Scan for the cell matching the given text and deliver its [x, y] coordinate at center. 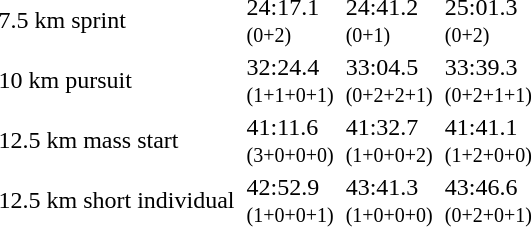
32:24.4(1+1+0+1) [290, 80]
33:04.5(0+2+2+1) [389, 80]
41:32.7(1+0+0+2) [389, 140]
41:11.6(3+0+0+0) [290, 140]
